Detect which cell encompasses the target text, then output its [X, Y] center coordinate. 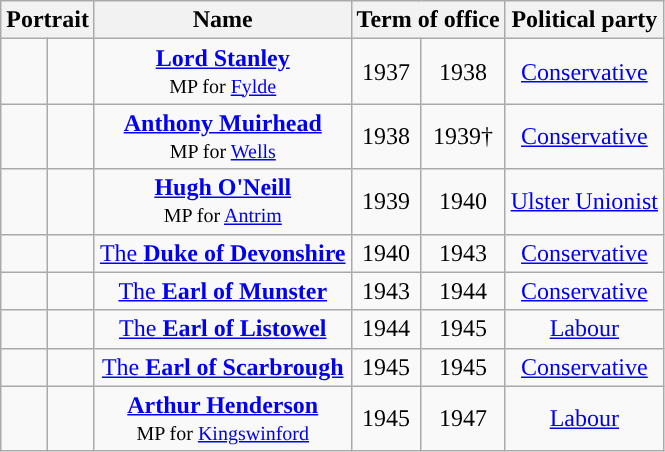
Lord Stanley MP for Fylde [222, 72]
Term of office [428, 20]
Anthony Muirhead MP for Wells [222, 136]
1937 [386, 72]
1939 [386, 202]
Name [222, 20]
Political party [584, 20]
Hugh O'NeillMP for Antrim [222, 202]
The Earl of Scarbrough [222, 367]
1947 [463, 418]
The Earl of Munster [222, 291]
Arthur HendersonMP for Kingswinford [222, 418]
The Duke of Devonshire [222, 253]
The Earl of Listowel [222, 329]
Ulster Unionist [584, 202]
Portrait [48, 20]
1939† [463, 136]
